Capture the cell that displays the provided text and extract its [X, Y] central coordinate. 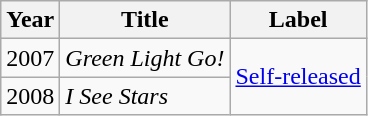
Self-released [298, 77]
Title [145, 20]
Year [30, 20]
I See Stars [145, 96]
Label [298, 20]
2007 [30, 58]
Green Light Go! [145, 58]
2008 [30, 96]
